Determine the (x, y) coordinate at the center of the cell enclosing the given text.  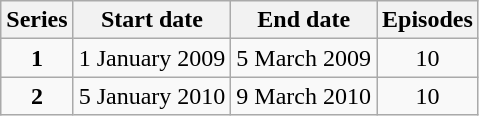
Episodes (428, 20)
9 March 2010 (304, 96)
1 (37, 58)
5 March 2009 (304, 58)
End date (304, 20)
Series (37, 20)
5 January 2010 (152, 96)
1 January 2009 (152, 58)
Start date (152, 20)
2 (37, 96)
